Detect which cell encompasses the target text, then output its (x, y) center coordinate. 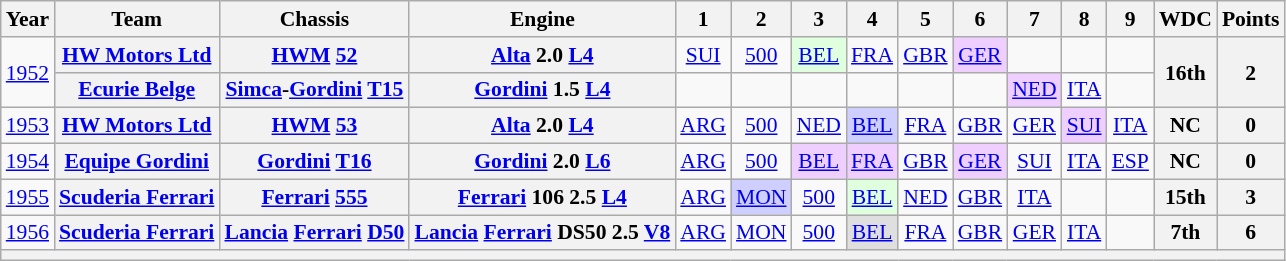
Points (1251, 19)
16th (1186, 72)
4 (872, 19)
Simca-Gordini T15 (314, 90)
1 (703, 19)
1954 (28, 162)
Engine (542, 19)
Gordini T16 (314, 162)
Lancia Ferrari DS50 2.5 V8 (542, 233)
15th (1186, 197)
1953 (28, 126)
7 (1034, 19)
1952 (28, 72)
1955 (28, 197)
HWM 53 (314, 126)
Lancia Ferrari D50 (314, 233)
Ferrari 555 (314, 197)
ESP (1130, 162)
Ecurie Belge (136, 90)
Year (28, 19)
Chassis (314, 19)
Gordini 1.5 L4 (542, 90)
Ferrari 106 2.5 L4 (542, 197)
Gordini 2.0 L6 (542, 162)
Equipe Gordini (136, 162)
WDC (1186, 19)
8 (1084, 19)
9 (1130, 19)
5 (926, 19)
7th (1186, 233)
Team (136, 19)
1956 (28, 233)
HWM 52 (314, 55)
